Return the (X, Y) coordinate for the center point of the cell that contains the specified text.  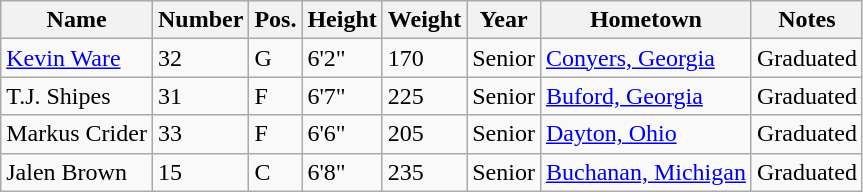
33 (200, 134)
15 (200, 172)
6'2" (342, 58)
Weight (424, 20)
Notes (806, 20)
Markus Crider (77, 134)
T.J. Shipes (77, 96)
6'7" (342, 96)
Conyers, Georgia (646, 58)
C (276, 172)
6'6" (342, 134)
32 (200, 58)
31 (200, 96)
Dayton, Ohio (646, 134)
Buford, Georgia (646, 96)
Pos. (276, 20)
225 (424, 96)
Number (200, 20)
G (276, 58)
Buchanan, Michigan (646, 172)
Kevin Ware (77, 58)
Height (342, 20)
205 (424, 134)
Jalen Brown (77, 172)
6'8" (342, 172)
Name (77, 20)
170 (424, 58)
235 (424, 172)
Year (504, 20)
Hometown (646, 20)
